Capture the cell that displays the provided text and extract its [X, Y] central coordinate. 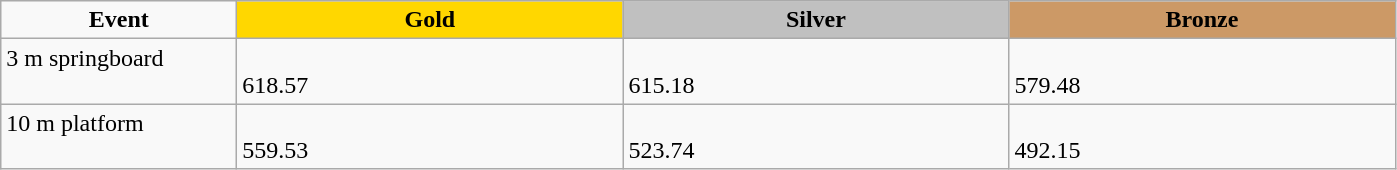
492.15 [1202, 136]
Event [119, 20]
Gold [430, 20]
Silver [816, 20]
Bronze [1202, 20]
559.53 [430, 136]
579.48 [1202, 72]
618.57 [430, 72]
3 m springboard [119, 72]
10 m platform [119, 136]
523.74 [816, 136]
615.18 [816, 72]
